Return [X, Y] of the center of cell containing provided text 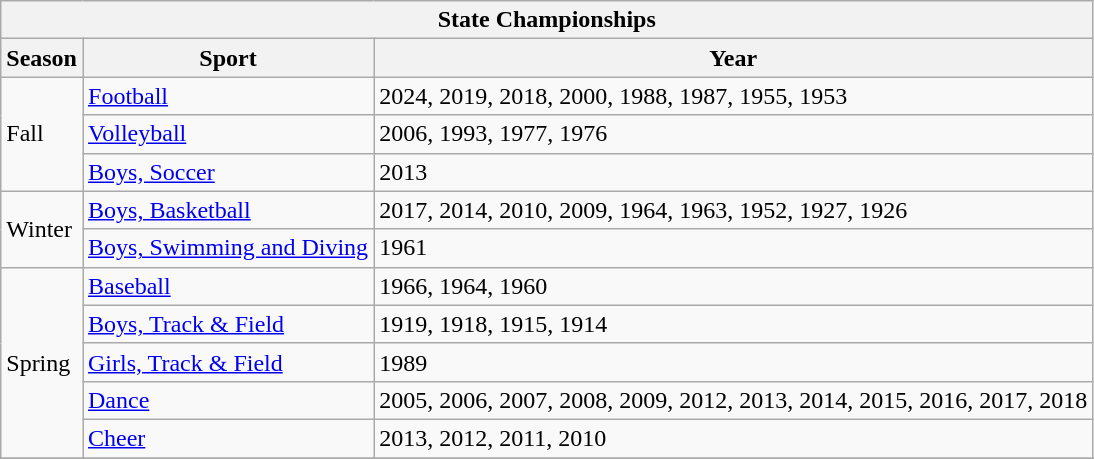
Baseball [228, 286]
Spring [42, 362]
2013 [734, 172]
Volleyball [228, 134]
Boys, Track & Field [228, 324]
Football [228, 96]
Year [734, 58]
2017, 2014, 2010, 2009, 1964, 1963, 1952, 1927, 1926 [734, 210]
Boys, Basketball [228, 210]
Cheer [228, 438]
2013, 2012, 2011, 2010 [734, 438]
1961 [734, 248]
2005, 2006, 2007, 2008, 2009, 2012, 2013, 2014, 2015, 2016, 2017, 2018 [734, 400]
1966, 1964, 1960 [734, 286]
Boys, Soccer [228, 172]
2006, 1993, 1977, 1976 [734, 134]
1989 [734, 362]
2024, 2019, 2018, 2000, 1988, 1987, 1955, 1953 [734, 96]
Season [42, 58]
1919, 1918, 1915, 1914 [734, 324]
Boys, Swimming and Diving [228, 248]
Winter [42, 229]
Fall [42, 134]
Sport [228, 58]
Dance [228, 400]
State Championships [547, 20]
Girls, Track & Field [228, 362]
